From the cell containing the given text, extract its center point as (x, y) coordinate. 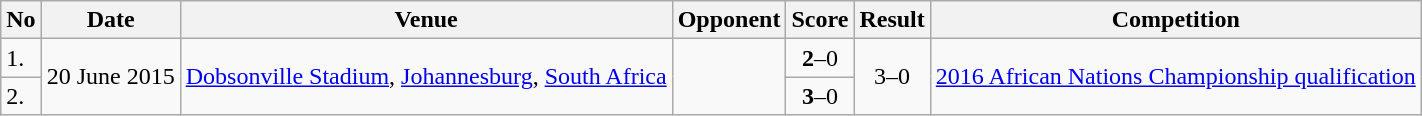
Score (820, 20)
Competition (1176, 20)
20 June 2015 (110, 77)
No (21, 20)
Date (110, 20)
Venue (426, 20)
Dobsonville Stadium, Johannesburg, South Africa (426, 77)
2. (21, 96)
2016 African Nations Championship qualification (1176, 77)
Result (892, 20)
2–0 (820, 58)
Opponent (729, 20)
1. (21, 58)
